Locate the cell with the specified text and output its (x, y) center coordinate. 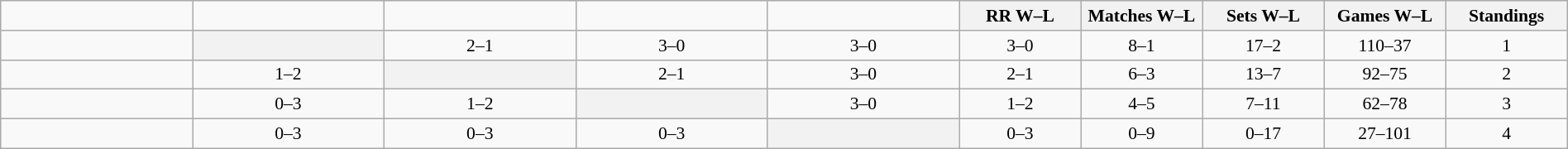
2 (1507, 74)
4–5 (1141, 104)
17–2 (1264, 46)
RR W–L (1021, 16)
Sets W–L (1264, 16)
110–37 (1384, 46)
7–11 (1264, 104)
13–7 (1264, 74)
6–3 (1141, 74)
27–101 (1384, 134)
62–78 (1384, 104)
4 (1507, 134)
0–17 (1264, 134)
Games W–L (1384, 16)
Standings (1507, 16)
0–9 (1141, 134)
1 (1507, 46)
Matches W–L (1141, 16)
8–1 (1141, 46)
3 (1507, 104)
92–75 (1384, 74)
